Extract the [X, Y] coordinate from the center of the cell holding the provided text.  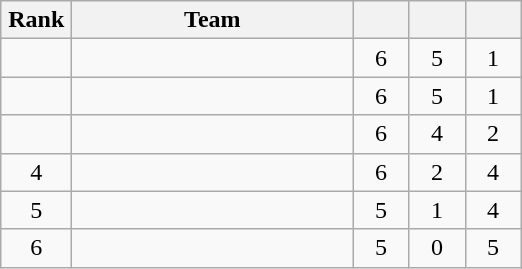
Team [212, 20]
Rank [36, 20]
0 [437, 248]
